Determine the [X, Y] coordinate at the center of the cell enclosing the given text.  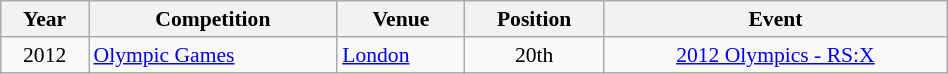
Olympic Games [214, 55]
2012 [45, 55]
20th [534, 55]
2012 Olympics - RS:X [776, 55]
Venue [400, 19]
Competition [214, 19]
Year [45, 19]
Event [776, 19]
Position [534, 19]
London [400, 55]
